Pinpoint the cell where the given text exists, returning its [X, Y] midpoint coordinate. 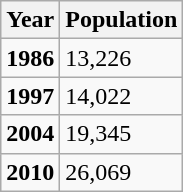
2010 [30, 172]
19,345 [122, 134]
26,069 [122, 172]
Year [30, 20]
1997 [30, 96]
14,022 [122, 96]
2004 [30, 134]
Population [122, 20]
13,226 [122, 58]
1986 [30, 58]
